Detect which cell encompasses the target text, then output its (x, y) center coordinate. 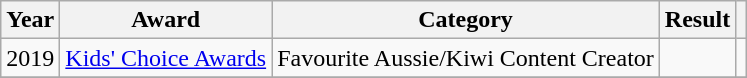
2019 (30, 58)
Year (30, 20)
Favourite Aussie/Kiwi Content Creator (466, 58)
Result (697, 20)
Kids' Choice Awards (166, 58)
Award (166, 20)
Category (466, 20)
